Determine the [X, Y] coordinate at the center of the cell enclosing the given text.  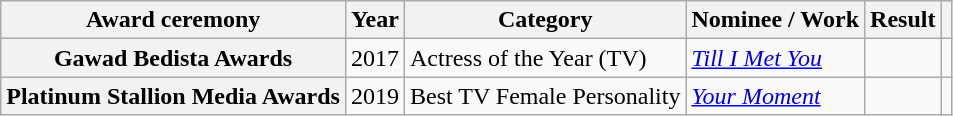
2017 [374, 58]
Category [544, 20]
Result [903, 20]
Actress of the Year (TV) [544, 58]
Till I Met You [776, 58]
2019 [374, 96]
Year [374, 20]
Award ceremony [174, 20]
Gawad Bedista Awards [174, 58]
Platinum Stallion Media Awards [174, 96]
Best TV Female Personality [544, 96]
Your Moment [776, 96]
Nominee / Work [776, 20]
